Identify which cell holds the provided text, then report its [X, Y] central coordinate. 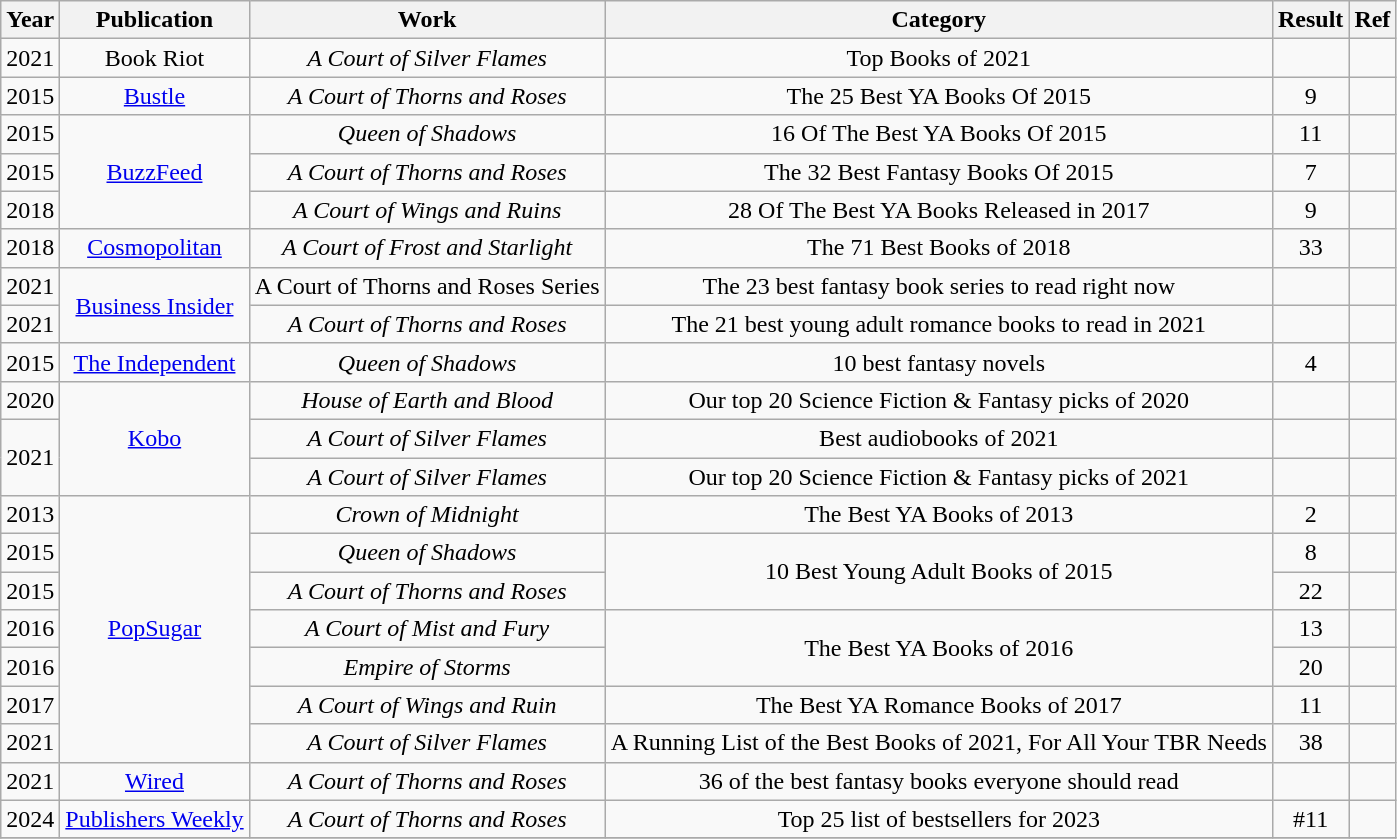
28 Of The Best YA Books Released in 2017 [938, 210]
10 best fantasy novels [938, 362]
Our top 20 Science Fiction & Fantasy picks of 2021 [938, 477]
The 21 best young adult romance books to read in 2021 [938, 324]
A Court of Wings and Ruin [427, 705]
The Best YA Books of 2016 [938, 648]
2 [1310, 515]
38 [1310, 743]
Our top 20 Science Fiction & Fantasy picks of 2020 [938, 400]
#11 [1310, 819]
16 Of The Best YA Books Of 2015 [938, 134]
A Running List of the Best Books of 2021, For All Your TBR Needs [938, 743]
Crown of Midnight [427, 515]
A Court of Wings and Ruins [427, 210]
Work [427, 20]
2024 [30, 819]
PopSugar [154, 629]
Cosmopolitan [154, 248]
The 23 best fantasy book series to read right now [938, 286]
Publishers Weekly [154, 819]
A Court of Mist and Fury [427, 629]
2013 [30, 515]
Business Insider [154, 305]
Best audiobooks of 2021 [938, 438]
2020 [30, 400]
The Best YA Books of 2013 [938, 515]
A Court of Thorns and Roses Series [427, 286]
The Independent [154, 362]
8 [1310, 553]
13 [1310, 629]
36 of the best fantasy books everyone should read [938, 781]
Ref [1372, 20]
Empire of Storms [427, 667]
BuzzFeed [154, 172]
33 [1310, 248]
7 [1310, 172]
10 Best Young Adult Books of 2015 [938, 572]
A Court of Frost and Starlight [427, 248]
Kobo [154, 438]
The 71 Best Books of 2018 [938, 248]
Bustle [154, 96]
The 32 Best Fantasy Books Of 2015 [938, 172]
Top 25 list of bestsellers for 2023 [938, 819]
Wired [154, 781]
House of Earth and Blood [427, 400]
2017 [30, 705]
Result [1310, 20]
4 [1310, 362]
Year [30, 20]
Book Riot [154, 58]
22 [1310, 591]
Category [938, 20]
20 [1310, 667]
Top Books of 2021 [938, 58]
The 25 Best YA Books Of 2015 [938, 96]
The Best YA Romance Books of 2017 [938, 705]
Publication [154, 20]
